Capture the cell that displays the provided text and extract its (x, y) central coordinate. 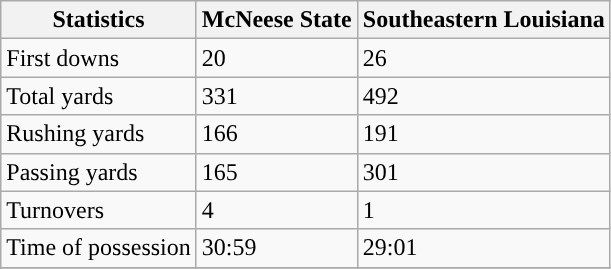
30:59 (276, 248)
29:01 (484, 248)
Turnovers (99, 210)
Time of possession (99, 248)
301 (484, 172)
26 (484, 58)
4 (276, 210)
166 (276, 134)
McNeese State (276, 20)
Statistics (99, 20)
191 (484, 134)
331 (276, 96)
Southeastern Louisiana (484, 20)
Rushing yards (99, 134)
1 (484, 210)
Passing yards (99, 172)
Total yards (99, 96)
492 (484, 96)
First downs (99, 58)
20 (276, 58)
165 (276, 172)
